Capture the cell that displays the provided text and extract its [X, Y] central coordinate. 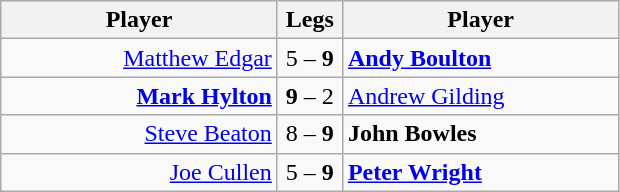
Andrew Gilding [480, 96]
Andy Boulton [480, 58]
Matthew Edgar [140, 58]
9 – 2 [310, 96]
8 – 9 [310, 134]
John Bowles [480, 134]
Legs [310, 20]
Steve Beaton [140, 134]
Mark Hylton [140, 96]
Joe Cullen [140, 172]
Peter Wright [480, 172]
